Provide the [x, y] coordinate of the cell's center where the given text is located.  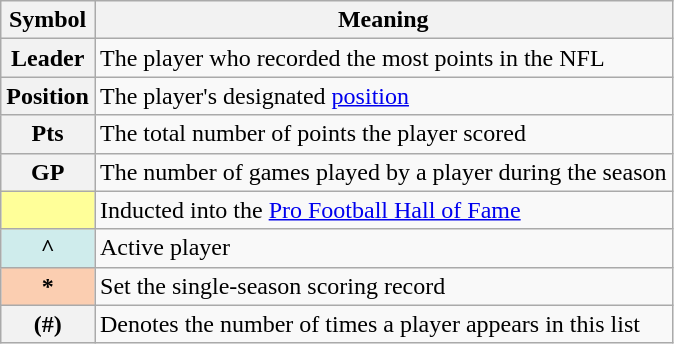
Denotes the number of times a player appears in this list [383, 324]
Pts [48, 134]
The number of games played by a player during the season [383, 172]
(#) [48, 324]
The player who recorded the most points in the NFL [383, 58]
GP [48, 172]
Leader [48, 58]
^ [48, 248]
The total number of points the player scored [383, 134]
* [48, 286]
Meaning [383, 20]
Inducted into the Pro Football Hall of Fame [383, 210]
Position [48, 96]
The player's designated position [383, 96]
Active player [383, 248]
Set the single-season scoring record [383, 286]
Symbol [48, 20]
